Return the (x, y) coordinate for the center point of the cell that contains the specified text.  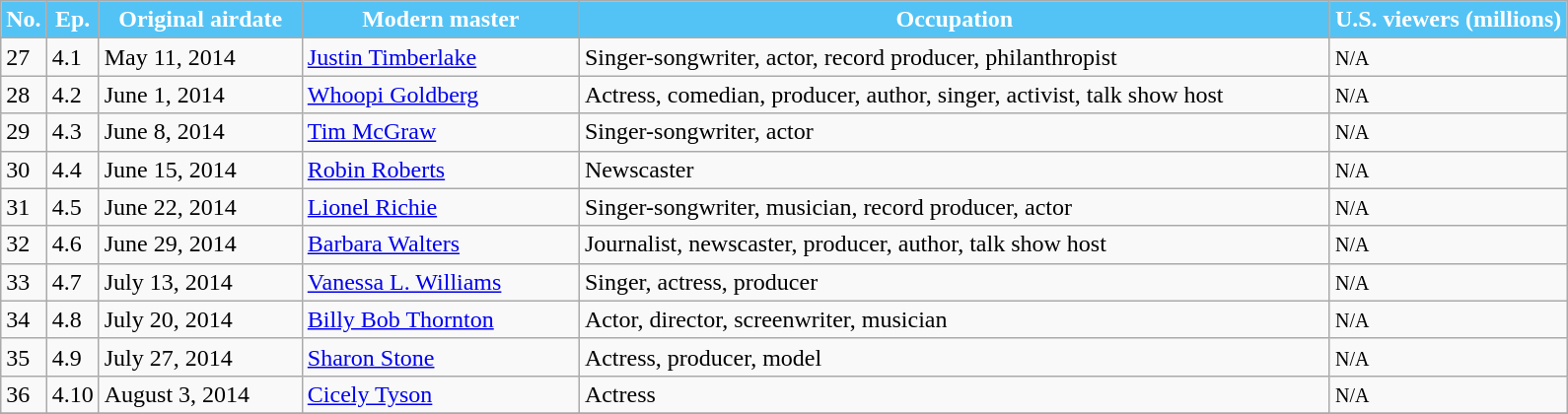
Billy Bob Thornton (440, 319)
4.3 (73, 132)
Cicely Tyson (440, 394)
4.10 (73, 394)
Actress (955, 394)
Barbara Walters (440, 244)
June 8, 2014 (200, 132)
Actress, comedian, producer, author, singer, activist, talk show host (955, 95)
Robin Roberts (440, 170)
4.4 (73, 170)
Sharon Stone (440, 357)
May 11, 2014 (200, 57)
4.5 (73, 207)
Singer, actress, producer (955, 282)
Singer-songwriter, actor (955, 132)
Actor, director, screenwriter, musician (955, 319)
June 1, 2014 (200, 95)
June 29, 2014 (200, 244)
Newscaster (955, 170)
30 (24, 170)
August 3, 2014 (200, 394)
29 (24, 132)
U.S. viewers (millions) (1448, 20)
28 (24, 95)
Journalist, newscaster, producer, author, talk show host (955, 244)
Tim McGraw (440, 132)
4.1 (73, 57)
Justin Timberlake (440, 57)
Vanessa L. Williams (440, 282)
35 (24, 357)
4.2 (73, 95)
4.8 (73, 319)
34 (24, 319)
31 (24, 207)
Occupation (955, 20)
Lionel Richie (440, 207)
June 22, 2014 (200, 207)
36 (24, 394)
Whoopi Goldberg (440, 95)
27 (24, 57)
4.7 (73, 282)
Actress, producer, model (955, 357)
Ep. (73, 20)
Singer-songwriter, actor, record producer, philanthropist (955, 57)
4.6 (73, 244)
July 20, 2014 (200, 319)
Singer-songwriter, musician, record producer, actor (955, 207)
Original airdate (200, 20)
Modern master (440, 20)
July 27, 2014 (200, 357)
32 (24, 244)
4.9 (73, 357)
No. (24, 20)
July 13, 2014 (200, 282)
June 15, 2014 (200, 170)
33 (24, 282)
